Output the [X, Y] coordinate of the center of the cell containing the given text.  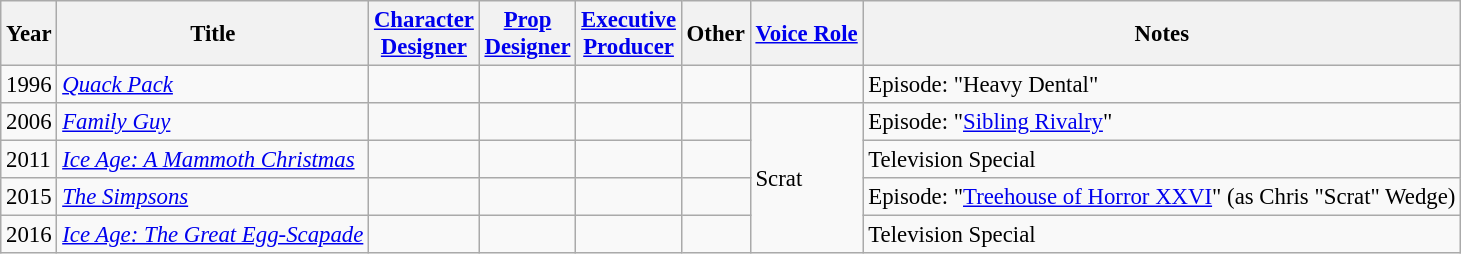
Quack Pack [213, 85]
Episode: "Sibling Rivalry" [1162, 122]
2011 [29, 160]
Year [29, 34]
PropDesigner [528, 34]
Voice Role [806, 34]
2015 [29, 197]
2016 [29, 235]
Episode: "Treehouse of Horror XXVI" (as Chris "Scrat" Wedge) [1162, 197]
ExecutiveProducer [628, 34]
Episode: "Heavy Dental" [1162, 85]
The Simpsons [213, 197]
1996 [29, 85]
Other [716, 34]
CharacterDesigner [424, 34]
Title [213, 34]
Family Guy [213, 122]
Notes [1162, 34]
2006 [29, 122]
Ice Age: The Great Egg-Scapade [213, 235]
Scrat [806, 178]
Ice Age: A Mammoth Christmas [213, 160]
